Identify which cell holds the provided text, then report its (X, Y) central coordinate. 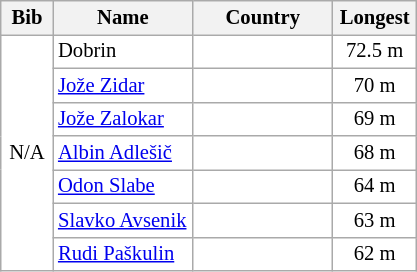
Dobrin (122, 51)
Odon Slabe (122, 186)
64 m (374, 186)
Jože Zidar (122, 85)
70 m (374, 85)
63 m (374, 220)
Longest (374, 17)
Jože Zalokar (122, 119)
69 m (374, 119)
Name (122, 17)
62 m (374, 254)
Albin Adlešič (122, 153)
Slavko Avsenik (122, 220)
68 m (374, 153)
Rudi Paškulin (122, 254)
Country (263, 17)
N/A (27, 152)
Bib (27, 17)
72.5 m (374, 51)
